From the cell containing the given text, extract its center point as [X, Y] coordinate. 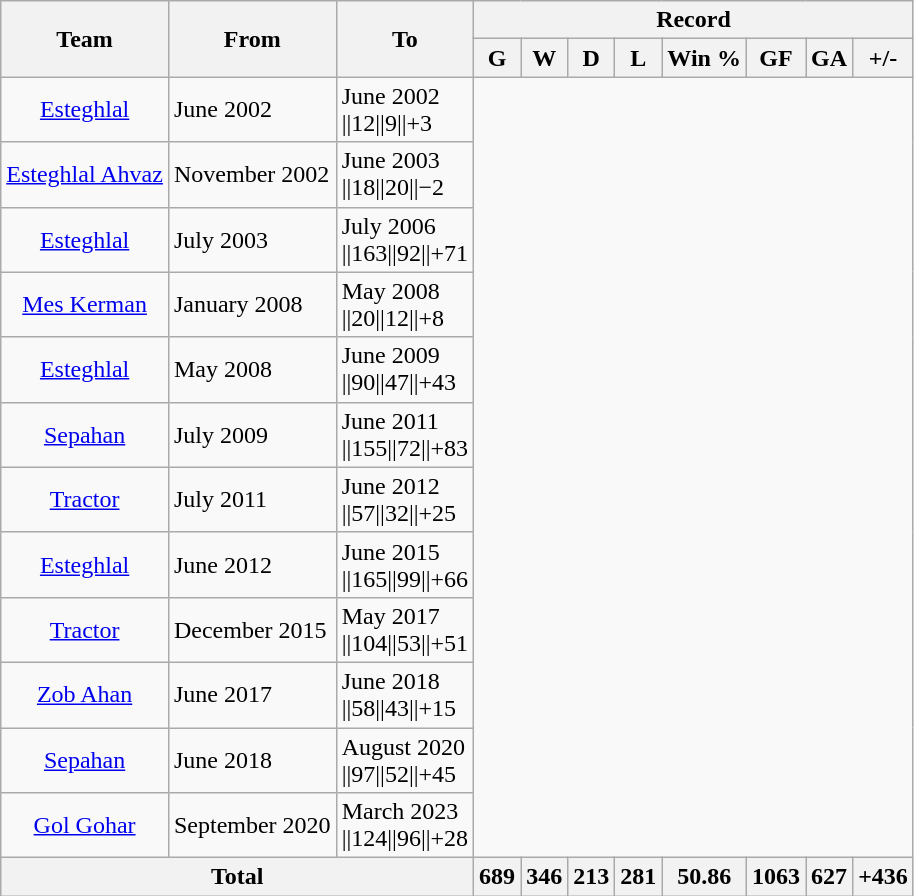
June 2012 [252, 564]
June 2012 ||57||32||+25 [404, 500]
August 2020 ||97||52||+45 [404, 760]
1063 [776, 877]
May 2008 [252, 370]
+/- [884, 58]
689 [498, 877]
GF [776, 58]
June 2018 ||58||43||+15 [404, 694]
From [252, 39]
September 2020 [252, 826]
June 2002 [252, 110]
Zob Ahan [85, 694]
December 2015 [252, 630]
January 2008 [252, 304]
+436 [884, 877]
November 2002 [252, 174]
281 [638, 877]
May 2008 ||20||12||+8 [404, 304]
June 2003||18||20||−2 [404, 174]
July 2009 [252, 434]
50.86 [704, 877]
Win % [704, 58]
To [404, 39]
July 2011 [252, 500]
June 2017 [252, 694]
Team [85, 39]
213 [592, 877]
Mes Kerman [85, 304]
Esteghlal Ahvaz [85, 174]
June 2002||12||9||+3 [404, 110]
Record [694, 20]
627 [830, 877]
L [638, 58]
Total [238, 877]
D [592, 58]
July 2006||163||92||+71 [404, 240]
346 [544, 877]
July 2003 [252, 240]
June 2015||165||99||+66 [404, 564]
March 2023 ||124||96||+28 [404, 826]
G [498, 58]
June 2009||90||47||+43 [404, 370]
June 2018 [252, 760]
June 2011||155||72||+83 [404, 434]
May 2017 ||104||53||+51 [404, 630]
Gol Gohar [85, 826]
GA [830, 58]
W [544, 58]
